Detect which cell encompasses the target text, then output its (X, Y) center coordinate. 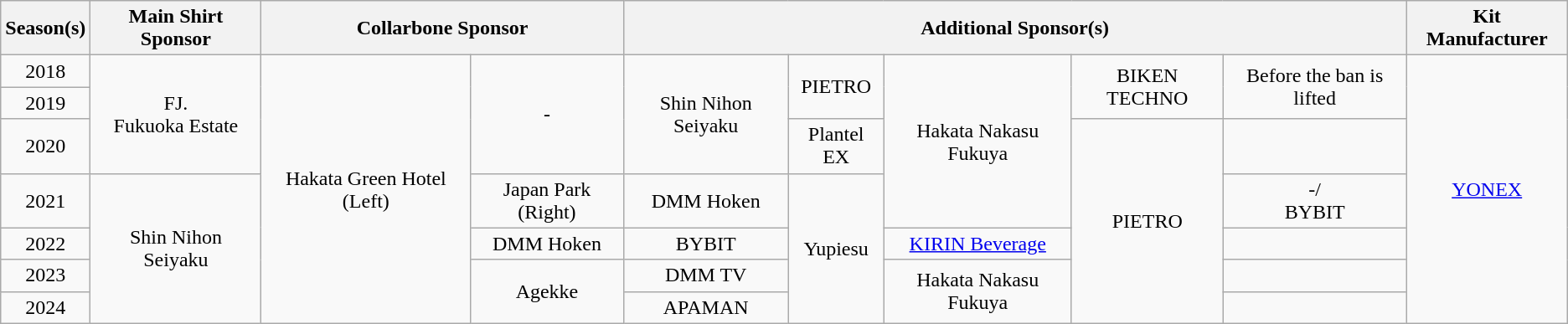
Before the ban is lifted (1315, 87)
KIRIN Beverage (977, 244)
2020 (45, 146)
YONEX (1487, 189)
Japan Park (Right) (547, 201)
2021 (45, 201)
APAMAN (705, 307)
Additional Sponsor(s) (1015, 28)
Kit Manufacturer (1487, 28)
2019 (45, 103)
BIKEN TECHNO (1148, 87)
Main Shirt Sponsor (176, 28)
Hakata Green Hotel (Left) (366, 189)
BYBIT (705, 244)
Season(s) (45, 28)
Yupiesu (836, 248)
2022 (45, 244)
Collarbone Sponsor (442, 28)
FJ.Fukuoka Estate (176, 114)
2024 (45, 307)
2018 (45, 71)
Plantel EX (836, 146)
- (547, 114)
-/BYBIT (1315, 201)
DMM TV (705, 275)
Agekke (547, 291)
2023 (45, 275)
